For the text-containing cell, return its midpoint in [x, y] coordinate format. 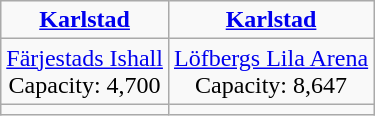
Löfbergs Lila ArenaCapacity: 8,647 [270, 72]
Färjestads IshallCapacity: 4,700 [85, 72]
